Provide the (X, Y) coordinate of the cell's center where the given text is located.  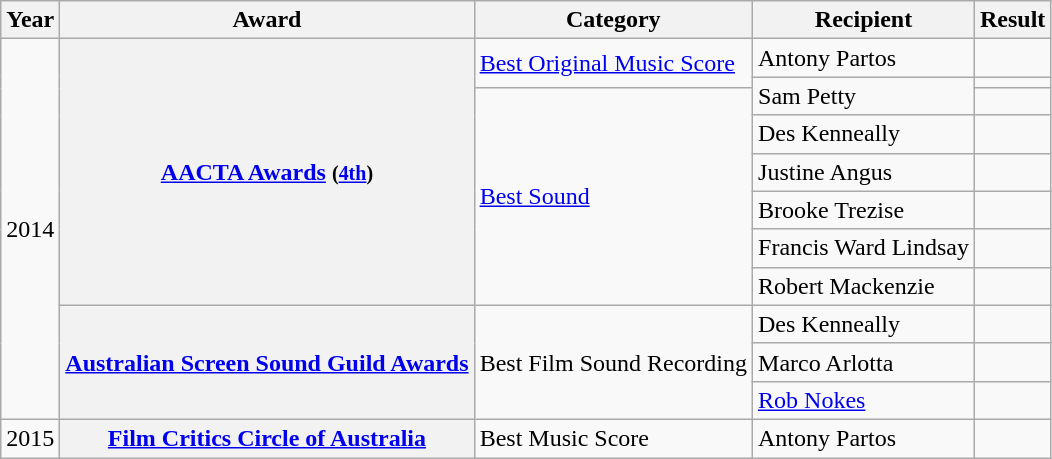
2014 (30, 230)
Sam Petty (864, 96)
Award (267, 20)
Marco Arlotta (864, 362)
Brooke Trezise (864, 210)
Result (1012, 20)
Francis Ward Lindsay (864, 248)
Justine Angus (864, 172)
Category (613, 20)
Year (30, 20)
Best Original Music Score (613, 64)
Australian Screen Sound Guild Awards (267, 362)
Film Critics Circle of Australia (267, 438)
Best Film Sound Recording (613, 362)
Rob Nokes (864, 400)
Best Sound (613, 196)
2015 (30, 438)
Robert Mackenzie (864, 286)
Recipient (864, 20)
AACTA Awards (4th) (267, 172)
Best Music Score (613, 438)
